Detect which cell encompasses the target text, then output its (X, Y) center coordinate. 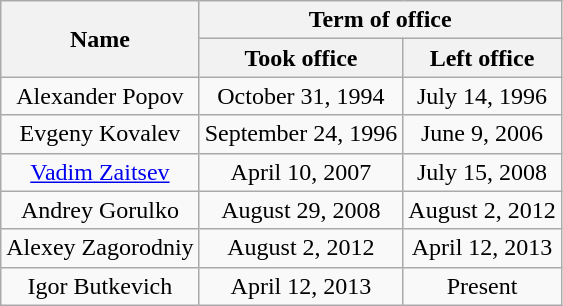
August 29, 2008 (301, 210)
Left office (482, 58)
September 24, 1996 (301, 134)
Igor Butkevich (100, 286)
Alexander Popov (100, 96)
Alexey Zagorodniy (100, 248)
April 10, 2007 (301, 172)
October 31, 1994 (301, 96)
Took office (301, 58)
Term of office (380, 20)
Vadim Zaitsev (100, 172)
June 9, 2006 (482, 134)
Evgeny Kovalev (100, 134)
Present (482, 286)
July 15, 2008 (482, 172)
Andrey Gorulko (100, 210)
Name (100, 39)
July 14, 1996 (482, 96)
